Find where the given text appears and provide that cell's center as (x, y) coordinate. 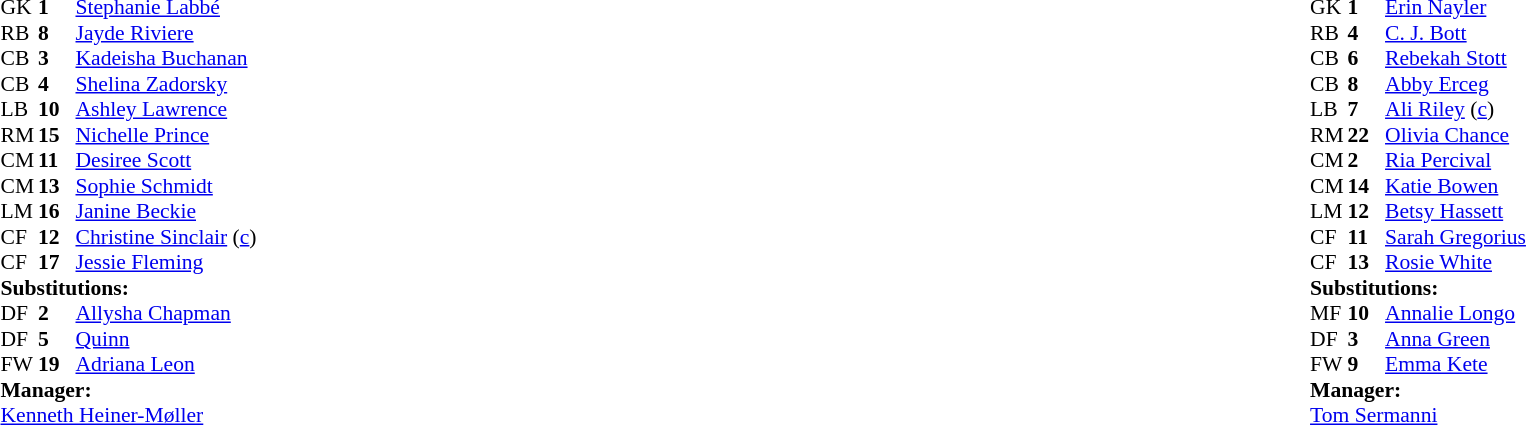
17 (57, 263)
19 (57, 365)
Desiree Scott (166, 161)
Betsy Hassett (1456, 211)
Olivia Chance (1456, 135)
Jessie Fleming (166, 263)
Ali Riley (c) (1456, 109)
Ria Percival (1456, 161)
Adriana Leon (166, 365)
Sarah Gregorius (1456, 237)
15 (57, 135)
Emma Kete (1456, 365)
Rebekah Stott (1456, 59)
Quinn (166, 339)
Ashley Lawrence (166, 109)
Kadeisha Buchanan (166, 59)
Janine Beckie (166, 211)
Katie Bowen (1456, 186)
6 (1367, 59)
9 (1367, 365)
Sophie Schmidt (166, 186)
Anna Green (1456, 339)
Rosie White (1456, 263)
Christine Sinclair (c) (166, 237)
16 (57, 211)
22 (1367, 135)
Allysha Chapman (166, 313)
MF (1329, 313)
Shelina Zadorsky (166, 84)
14 (1367, 186)
Jayde Riviere (166, 33)
Abby Erceg (1456, 84)
5 (57, 339)
C. J. Bott (1456, 33)
Annalie Longo (1456, 313)
7 (1367, 109)
Nichelle Prince (166, 135)
